Determine the [x, y] coordinate at the center of the cell enclosing the given text.  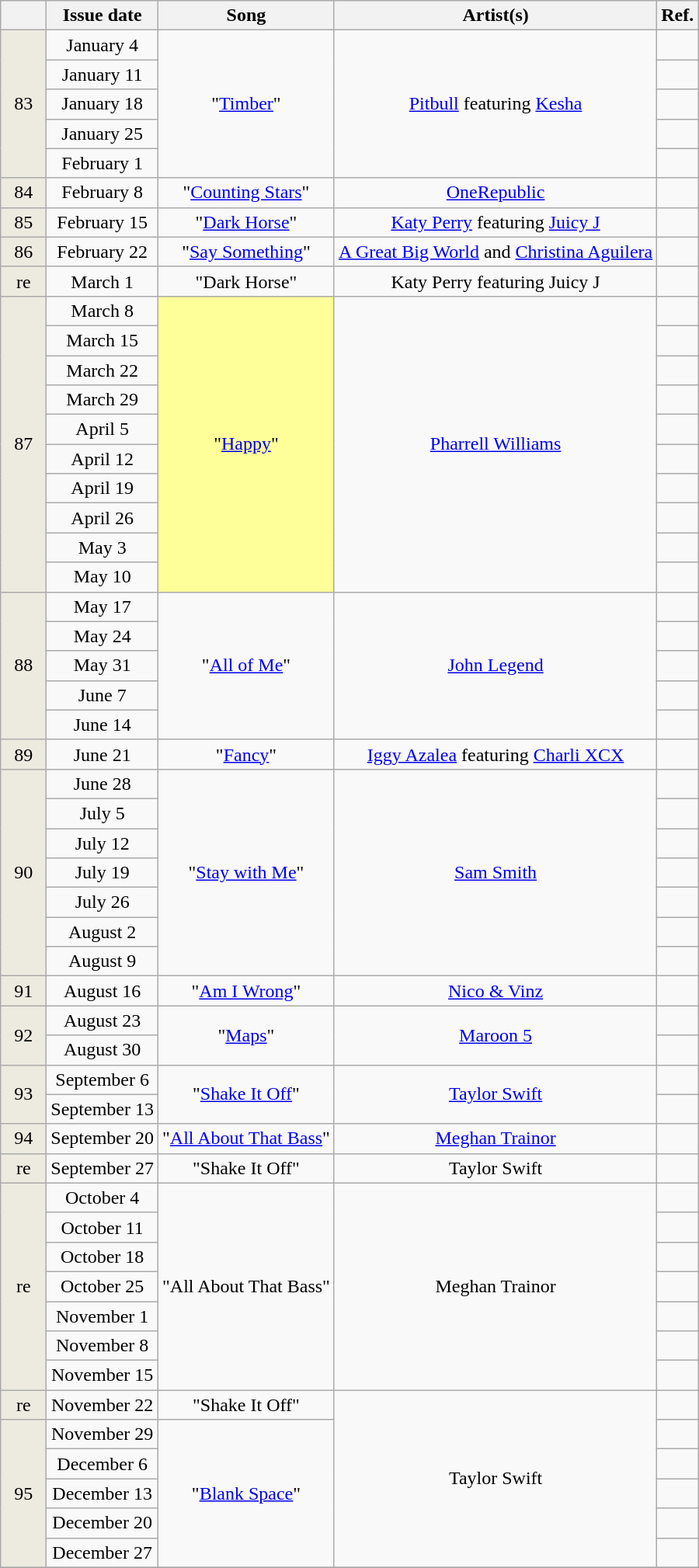
Song [247, 16]
"Stay with Me" [247, 872]
March 22 [103, 370]
March 15 [103, 340]
June 28 [103, 784]
August 23 [103, 1020]
John Legend [496, 666]
August 2 [103, 932]
Iggy Azalea featuring Charli XCX [496, 754]
May 17 [103, 607]
November 8 [103, 1346]
84 [23, 193]
89 [23, 754]
"Am I Wrong" [247, 991]
December 27 [103, 1552]
May 24 [103, 636]
July 5 [103, 813]
93 [23, 1094]
92 [23, 1035]
July 19 [103, 873]
"Maps" [247, 1035]
November 15 [103, 1375]
March 1 [103, 281]
September 6 [103, 1080]
June 14 [103, 725]
August 9 [103, 961]
Maroon 5 [496, 1035]
87 [23, 444]
July 26 [103, 902]
"Blank Space" [247, 1493]
"Happy" [247, 444]
February 22 [103, 252]
91 [23, 991]
November 22 [103, 1405]
Ref. [677, 16]
"All of Me" [247, 666]
September 27 [103, 1168]
Artist(s) [496, 16]
March 8 [103, 311]
Issue date [103, 16]
A Great Big World and Christina Aguilera [496, 252]
February 1 [103, 163]
"Counting Stars" [247, 193]
Pitbull featuring Kesha [496, 104]
December 6 [103, 1464]
OneRepublic [496, 193]
February 15 [103, 222]
85 [23, 222]
October 11 [103, 1227]
October 4 [103, 1198]
95 [23, 1493]
86 [23, 252]
September 13 [103, 1109]
April 19 [103, 488]
March 29 [103, 400]
Sam Smith [496, 872]
September 20 [103, 1139]
January 25 [103, 134]
January 11 [103, 75]
November 1 [103, 1316]
April 12 [103, 459]
July 12 [103, 843]
February 8 [103, 193]
October 18 [103, 1257]
May 10 [103, 577]
January 18 [103, 104]
December 20 [103, 1523]
Nico & Vinz [496, 991]
August 30 [103, 1050]
December 13 [103, 1493]
"Say Something" [247, 252]
"Timber" [247, 104]
January 4 [103, 45]
April 26 [103, 518]
August 16 [103, 991]
May 31 [103, 666]
October 25 [103, 1286]
94 [23, 1139]
83 [23, 104]
June 21 [103, 754]
November 29 [103, 1434]
May 3 [103, 548]
"Fancy" [247, 754]
88 [23, 666]
June 7 [103, 695]
April 5 [103, 429]
90 [23, 872]
Pharrell Williams [496, 444]
